Capture the cell that displays the provided text and extract its [X, Y] central coordinate. 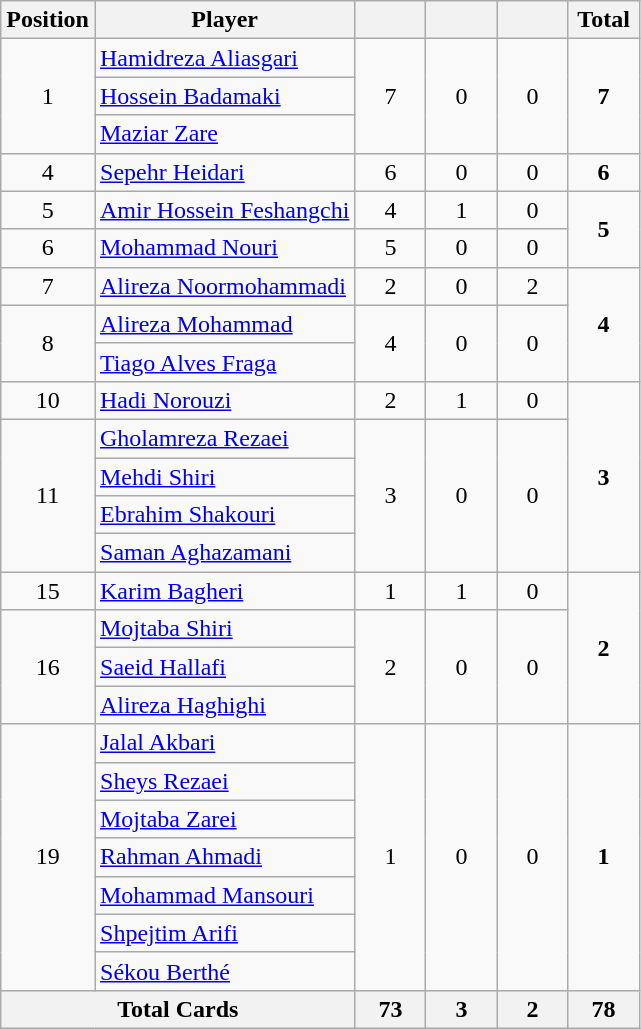
Hamidreza Aliasgari [224, 58]
Shpejtim Arifi [224, 933]
Ebrahim Shakouri [224, 515]
Gholamreza Rezaei [224, 438]
Hadi Norouzi [224, 400]
15 [48, 591]
Player [224, 20]
Mohammad Nouri [224, 248]
Saman Aghazamani [224, 553]
Position [48, 20]
Jalal Akbari [224, 743]
11 [48, 495]
Hossein Badamaki [224, 96]
78 [604, 1009]
10 [48, 400]
Total Cards [178, 1009]
Karim Bagheri [224, 591]
Mehdi Shiri [224, 477]
19 [48, 857]
Maziar Zare [224, 134]
Total [604, 20]
Tiago Alves Fraga [224, 362]
Mojtaba Zarei [224, 819]
Mohammad Mansouri [224, 895]
Mojtaba Shiri [224, 629]
Sékou Berthé [224, 971]
Rahman Ahmadi [224, 857]
Sheys Rezaei [224, 781]
16 [48, 667]
Alireza Mohammad [224, 324]
8 [48, 343]
Alireza Haghighi [224, 705]
Amir Hossein Feshangchi [224, 210]
Sepehr Heidari [224, 172]
Saeid Hallafi [224, 667]
Alireza Noormohammadi [224, 286]
73 [390, 1009]
